Scan for the cell matching the given text and deliver its (X, Y) coordinate at center. 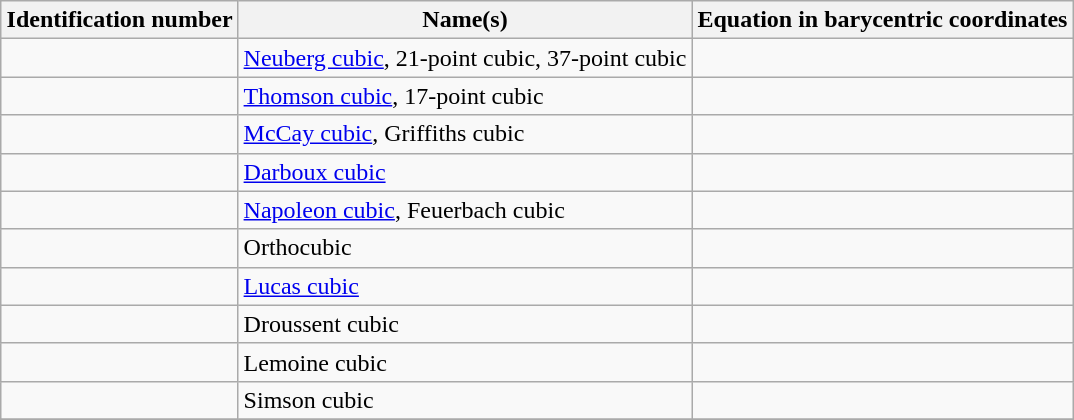
Darboux cubic (465, 172)
Droussent cubic (465, 324)
Lemoine cubic (465, 362)
Identification number (120, 20)
Thomson cubic, 17-point cubic (465, 96)
Equation in barycentric coordinates (882, 20)
Neuberg cubic, 21-point cubic, 37-point cubic (465, 58)
Simson cubic (465, 400)
McCay cubic, Griffiths cubic (465, 134)
Lucas cubic (465, 286)
Name(s) (465, 20)
Orthocubic (465, 248)
Napoleon cubic, Feuerbach cubic (465, 210)
